Search for the cell housing the specified text and yield its [X, Y] center coordinate. 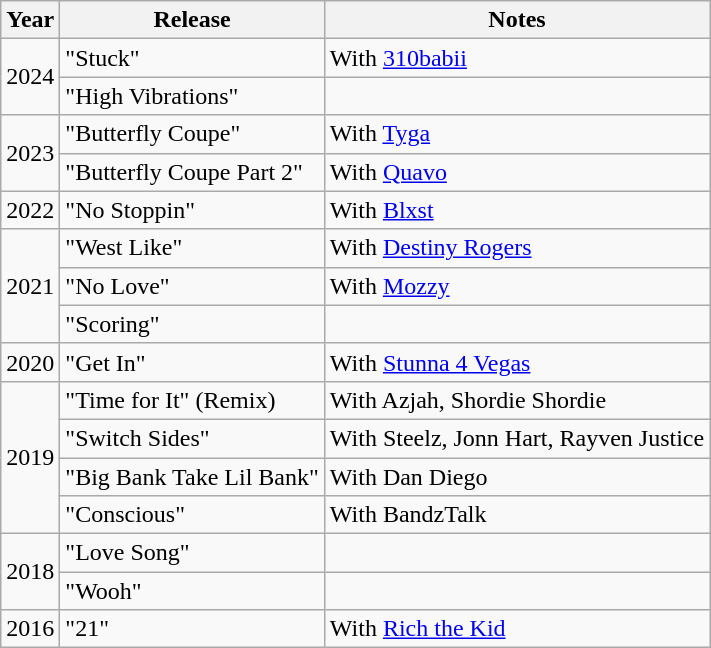
2020 [30, 362]
"Butterfly Coupe Part 2" [192, 172]
"Big Bank Take Lil Bank" [192, 477]
"Time for It" (Remix) [192, 400]
Release [192, 20]
2018 [30, 572]
2019 [30, 457]
"Get In" [192, 362]
"Conscious" [192, 515]
"Stuck" [192, 58]
With Destiny Rogers [516, 248]
With Steelz, Jonn Hart, Rayven Justice [516, 438]
Notes [516, 20]
2023 [30, 153]
With Tyga [516, 134]
With Mozzy [516, 286]
2022 [30, 210]
With Azjah, Shordie Shordie [516, 400]
With 310babii [516, 58]
"Butterfly Coupe" [192, 134]
With Rich the Kid [516, 629]
With Blxst [516, 210]
"Love Song" [192, 553]
2024 [30, 77]
Year [30, 20]
"Wooh" [192, 591]
With BandzTalk [516, 515]
"No Love" [192, 286]
2016 [30, 629]
"West Like" [192, 248]
"Switch Sides" [192, 438]
With Stunna 4 Vegas [516, 362]
With Dan Diego [516, 477]
"Scoring" [192, 324]
With Quavo [516, 172]
"21" [192, 629]
"No Stoppin" [192, 210]
"High Vibrations" [192, 96]
2021 [30, 286]
